Find where the given text appears and provide that cell's center as (X, Y) coordinate. 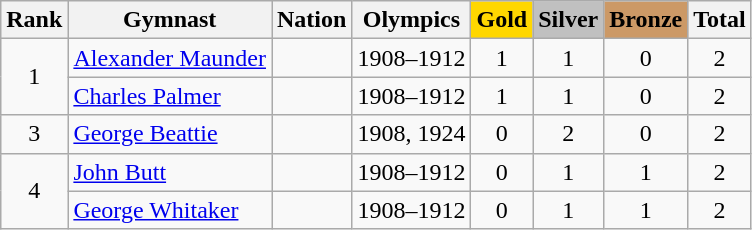
Gymnast (170, 20)
Nation (312, 20)
George Whitaker (170, 210)
1908, 1924 (412, 134)
Gold (502, 20)
4 (34, 191)
Total (720, 20)
Olympics (412, 20)
John Butt (170, 172)
Bronze (646, 20)
3 (34, 134)
Rank (34, 20)
Silver (568, 20)
George Beattie (170, 134)
Charles Palmer (170, 96)
Alexander Maunder (170, 58)
